Find where the given text appears and provide that cell's center as (x, y) coordinate. 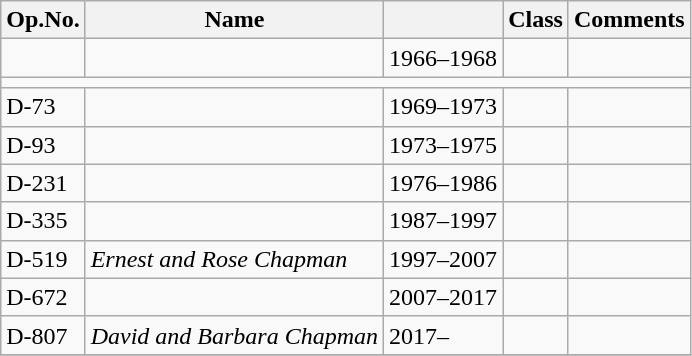
1973–1975 (444, 145)
D-672 (43, 297)
D-93 (43, 145)
1976–1986 (444, 183)
1987–1997 (444, 221)
D-231 (43, 183)
Op.No. (43, 20)
Class (536, 20)
David and Barbara Chapman (234, 335)
D-73 (43, 107)
Name (234, 20)
D-519 (43, 259)
2007–2017 (444, 297)
D-335 (43, 221)
1997–2007 (444, 259)
1969–1973 (444, 107)
1966–1968 (444, 58)
D-807 (43, 335)
Comments (629, 20)
2017– (444, 335)
Ernest and Rose Chapman (234, 259)
